Provide the (X, Y) coordinate of the cell's center where the given text is located.  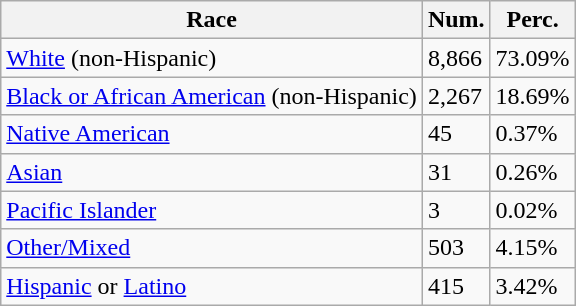
18.69% (532, 96)
73.09% (532, 58)
45 (456, 134)
3 (456, 210)
0.02% (532, 210)
503 (456, 248)
Pacific Islander (212, 210)
White (non-Hispanic) (212, 58)
Num. (456, 20)
3.42% (532, 286)
31 (456, 172)
0.26% (532, 172)
Perc. (532, 20)
415 (456, 286)
Native American (212, 134)
2,267 (456, 96)
0.37% (532, 134)
4.15% (532, 248)
Race (212, 20)
Black or African American (non-Hispanic) (212, 96)
Hispanic or Latino (212, 286)
Other/Mixed (212, 248)
8,866 (456, 58)
Asian (212, 172)
